Capture the cell that displays the provided text and extract its [X, Y] central coordinate. 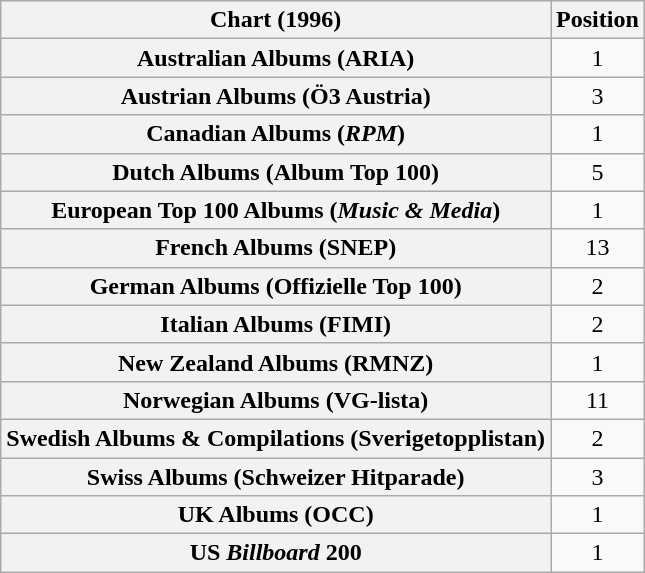
French Albums (SNEP) [276, 248]
11 [598, 400]
Swiss Albums (Schweizer Hitparade) [276, 477]
Chart (1996) [276, 20]
German Albums (Offizielle Top 100) [276, 286]
Canadian Albums (RPM) [276, 134]
Italian Albums (FIMI) [276, 324]
5 [598, 172]
UK Albums (OCC) [276, 515]
New Zealand Albums (RMNZ) [276, 362]
Swedish Albums & Compilations (Sverigetopplistan) [276, 438]
US Billboard 200 [276, 553]
13 [598, 248]
Australian Albums (ARIA) [276, 58]
Position [598, 20]
Austrian Albums (Ö3 Austria) [276, 96]
Norwegian Albums (VG-lista) [276, 400]
Dutch Albums (Album Top 100) [276, 172]
European Top 100 Albums (Music & Media) [276, 210]
